Return the (X, Y) coordinate for the center point of the cell that contains the specified text.  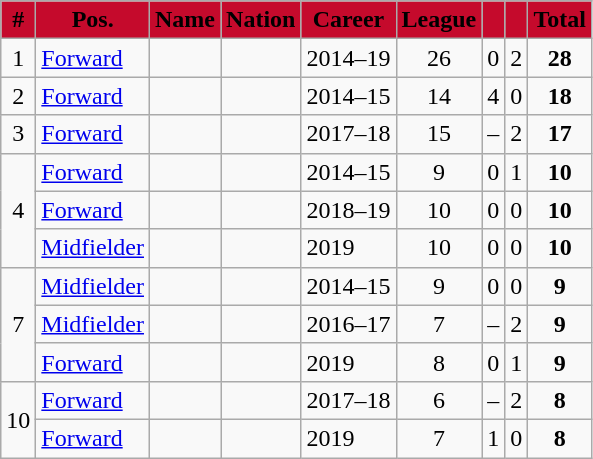
28 (560, 58)
Total (560, 20)
17 (560, 134)
# (18, 20)
Name (186, 20)
18 (560, 96)
League (439, 20)
3 (18, 134)
26 (439, 58)
Career (348, 20)
2016–17 (348, 324)
2014–19 (348, 58)
2018–19 (348, 210)
14 (439, 96)
Nation (261, 20)
6 (439, 400)
15 (439, 134)
Pos. (93, 20)
